Output the [X, Y] coordinate of the center of the cell containing the given text.  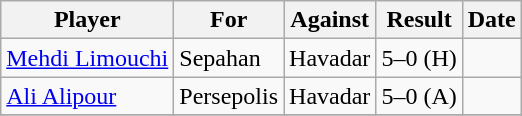
Result [419, 20]
Persepolis [229, 96]
Player [88, 20]
5–0 (A) [419, 96]
For [229, 20]
Sepahan [229, 58]
Ali Alipour [88, 96]
Date [492, 20]
5–0 (H) [419, 58]
Mehdi Limouchi [88, 58]
Against [330, 20]
